From the cell containing the given text, extract its center point as (x, y) coordinate. 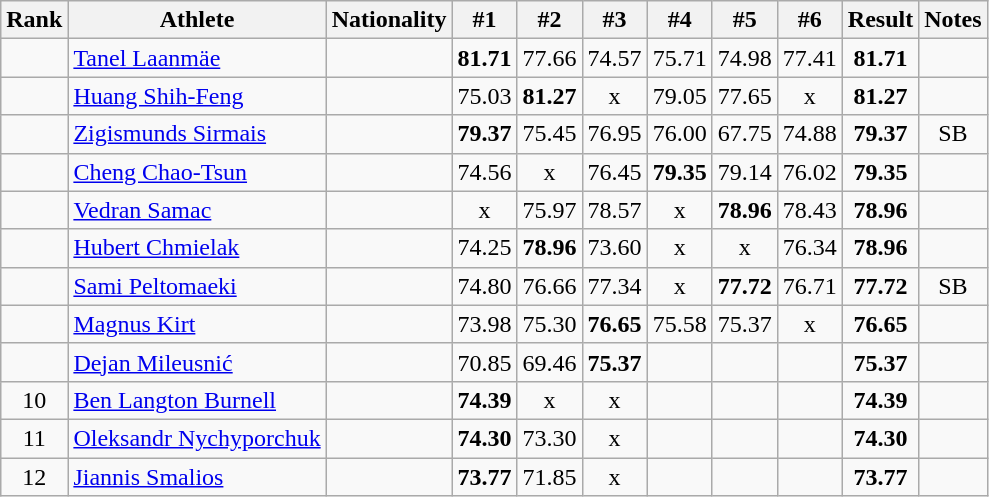
70.85 (484, 362)
Magnus Kirt (197, 324)
#2 (550, 20)
Hubert Chmielak (197, 248)
74.88 (810, 134)
76.34 (810, 248)
74.57 (614, 58)
Tanel Laanmäe (197, 58)
78.43 (810, 210)
Dejan Mileusnić (197, 362)
Result (880, 20)
75.45 (550, 134)
Cheng Chao-Tsun (197, 172)
#4 (680, 20)
79.05 (680, 96)
77.66 (550, 58)
69.46 (550, 362)
78.57 (614, 210)
Sami Peltomaeki (197, 286)
10 (34, 400)
Nationality (389, 20)
Jiannis Smalios (197, 477)
77.65 (744, 96)
Vedran Samac (197, 210)
73.98 (484, 324)
75.58 (680, 324)
76.71 (810, 286)
74.80 (484, 286)
75.30 (550, 324)
71.85 (550, 477)
#6 (810, 20)
77.41 (810, 58)
74.56 (484, 172)
11 (34, 438)
Huang Shih-Feng (197, 96)
74.25 (484, 248)
76.00 (680, 134)
#5 (744, 20)
Ben Langton Burnell (197, 400)
76.66 (550, 286)
#1 (484, 20)
#3 (614, 20)
79.14 (744, 172)
73.30 (550, 438)
75.97 (550, 210)
Rank (34, 20)
74.98 (744, 58)
Notes (953, 20)
73.60 (614, 248)
77.34 (614, 286)
76.95 (614, 134)
Athlete (197, 20)
Zigismunds Sirmais (197, 134)
75.71 (680, 58)
67.75 (744, 134)
76.02 (810, 172)
76.45 (614, 172)
75.03 (484, 96)
12 (34, 477)
Oleksandr Nychyporchuk (197, 438)
